From the cell containing the given text, extract its center point as (X, Y) coordinate. 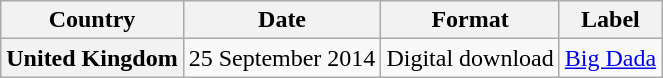
Country (92, 20)
25 September 2014 (282, 58)
Format (470, 20)
Digital download (470, 58)
Big Dada (610, 58)
Label (610, 20)
Date (282, 20)
United Kingdom (92, 58)
